From the cell containing the given text, extract its center point as [X, Y] coordinate. 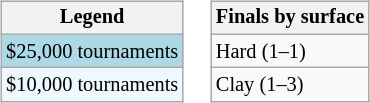
$10,000 tournaments [92, 85]
Clay (1–3) [290, 85]
Finals by surface [290, 18]
Hard (1–1) [290, 51]
Legend [92, 18]
$25,000 tournaments [92, 51]
